Scan for the cell matching the given text and deliver its [x, y] coordinate at center. 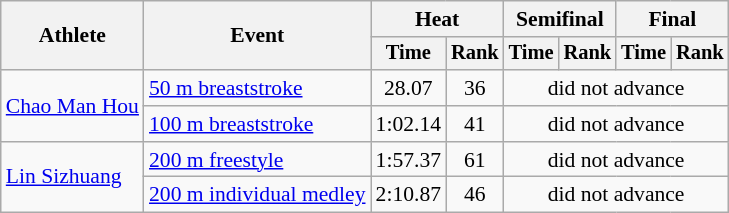
Chao Man Hou [72, 106]
1:57.37 [408, 160]
Athlete [72, 36]
46 [475, 195]
36 [475, 88]
41 [475, 124]
2:10.87 [408, 195]
100 m breaststroke [258, 124]
50 m breaststroke [258, 88]
200 m freestyle [258, 160]
Lin Sizhuang [72, 178]
61 [475, 160]
1:02.14 [408, 124]
Heat [438, 19]
Event [258, 36]
Semifinal [560, 19]
Final [672, 19]
200 m individual medley [258, 195]
28.07 [408, 88]
